Provide the [X, Y] coordinate of the cell's center where the given text is located.  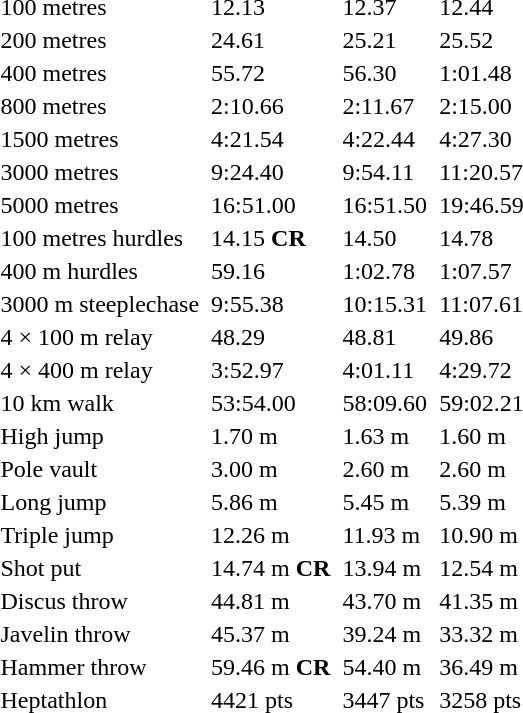
14.15 CR [271, 238]
39.24 m [385, 634]
14.50 [385, 238]
3.00 m [271, 469]
54.40 m [385, 667]
9:54.11 [385, 172]
1.63 m [385, 436]
2.60 m [385, 469]
59.46 m CR [271, 667]
4:22.44 [385, 139]
25.21 [385, 40]
5.86 m [271, 502]
4:21.54 [271, 139]
4:01.11 [385, 370]
16:51.00 [271, 205]
45.37 m [271, 634]
2:10.66 [271, 106]
58:09.60 [385, 403]
13.94 m [385, 568]
9:24.40 [271, 172]
1:02.78 [385, 271]
48.81 [385, 337]
5.45 m [385, 502]
59.16 [271, 271]
14.74 m CR [271, 568]
3:52.97 [271, 370]
9:55.38 [271, 304]
43.70 m [385, 601]
53:54.00 [271, 403]
12.26 m [271, 535]
24.61 [271, 40]
11.93 m [385, 535]
55.72 [271, 73]
48.29 [271, 337]
10:15.31 [385, 304]
44.81 m [271, 601]
16:51.50 [385, 205]
56.30 [385, 73]
1.70 m [271, 436]
2:11.67 [385, 106]
